Pinpoint the cell where the given text exists, returning its (x, y) midpoint coordinate. 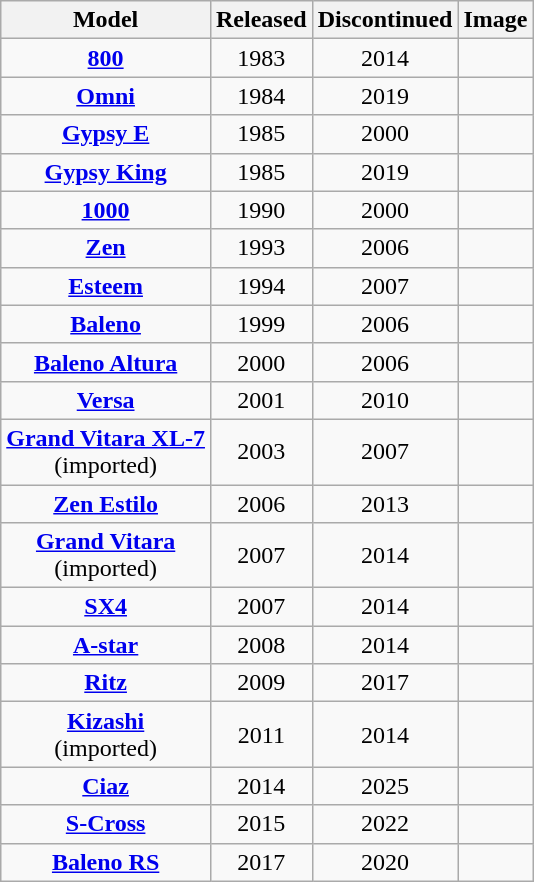
Kizashi(imported) (106, 734)
1999 (261, 324)
Ritz (106, 683)
Grand Vitara(imported) (106, 556)
2020 (385, 862)
Discontinued (385, 20)
Model (106, 20)
2013 (385, 503)
2001 (261, 400)
Grand Vitara XL-7(imported) (106, 452)
1994 (261, 286)
Baleno RS (106, 862)
A-star (106, 645)
Released (261, 20)
Omni (106, 96)
Zen (106, 248)
2015 (261, 824)
Zen Estilo (106, 503)
SX4 (106, 607)
Gypsy E (106, 134)
1000 (106, 210)
Baleno Altura (106, 362)
1984 (261, 96)
2008 (261, 645)
2025 (385, 786)
Esteem (106, 286)
2003 (261, 452)
800 (106, 58)
2010 (385, 400)
Image (496, 20)
1993 (261, 248)
2009 (261, 683)
2011 (261, 734)
1990 (261, 210)
Baleno (106, 324)
Versa (106, 400)
2022 (385, 824)
S-Cross (106, 824)
Ciaz (106, 786)
1983 (261, 58)
Gypsy King (106, 172)
